Detect which cell encompasses the target text, then output its [X, Y] center coordinate. 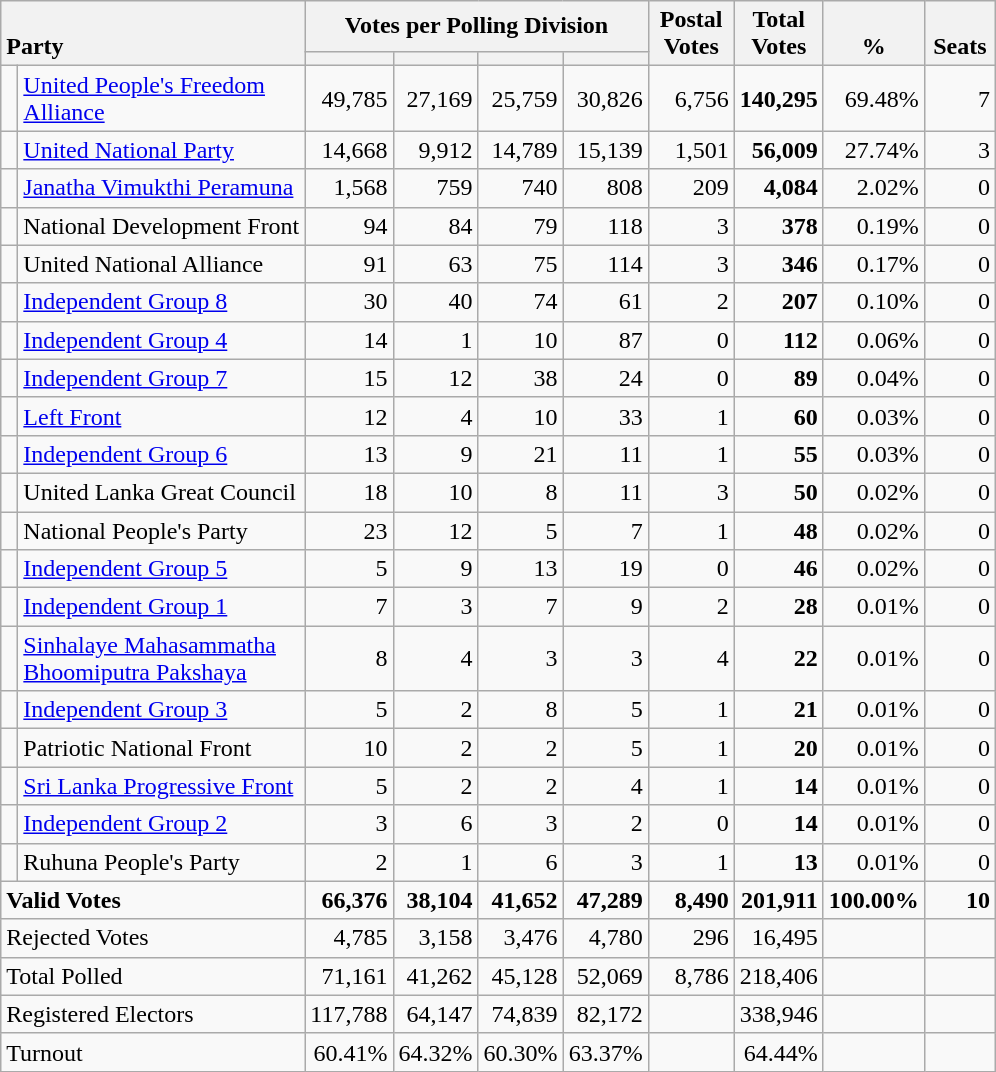
Independent Group 3 [162, 710]
338,946 [778, 1014]
89 [778, 378]
6,756 [691, 98]
4,780 [606, 938]
45,128 [520, 976]
Independent Group 1 [162, 607]
Independent Group 4 [162, 340]
22 [778, 658]
30,826 [606, 98]
4,785 [349, 938]
23 [349, 531]
63 [436, 264]
9,912 [436, 150]
41,652 [520, 900]
55 [778, 454]
64.44% [778, 1052]
0.17% [874, 264]
Independent Group 8 [162, 302]
100.00% [874, 900]
Sri Lanka Progressive Front [162, 786]
94 [349, 226]
75 [520, 264]
66,376 [349, 900]
87 [606, 340]
30 [349, 302]
United People's FreedomAlliance [162, 98]
United Lanka Great Council [162, 492]
61 [606, 302]
40 [436, 302]
46 [778, 569]
United National Party [162, 150]
Registered Electors [153, 1014]
117,788 [349, 1014]
740 [520, 188]
378 [778, 226]
United National Alliance [162, 264]
% [874, 34]
Janatha Vimukthi Peramuna [162, 188]
56,009 [778, 150]
Independent Group 6 [162, 454]
Left Front [162, 416]
41,262 [436, 976]
Valid Votes [153, 900]
19 [606, 569]
71,161 [349, 976]
Total Polled [153, 976]
Total Votes [778, 34]
2.02% [874, 188]
346 [778, 264]
201,911 [778, 900]
140,295 [778, 98]
49,785 [349, 98]
Party [153, 34]
8,490 [691, 900]
38 [520, 378]
74 [520, 302]
Sinhalaye MahasammathaBhoomiputra Pakshaya [162, 658]
48 [778, 531]
15 [349, 378]
209 [691, 188]
8,786 [691, 976]
Independent Group 2 [162, 824]
296 [691, 938]
64,147 [436, 1014]
38,104 [436, 900]
27.74% [874, 150]
Patriotic National Front [162, 748]
National People's Party [162, 531]
91 [349, 264]
47,289 [606, 900]
50 [778, 492]
Rejected Votes [153, 938]
207 [778, 302]
69.48% [874, 98]
14,668 [349, 150]
20 [778, 748]
84 [436, 226]
0.10% [874, 302]
Votes per Polling Division [476, 26]
4,084 [778, 188]
24 [606, 378]
808 [606, 188]
118 [606, 226]
27,169 [436, 98]
0.06% [874, 340]
33 [606, 416]
112 [778, 340]
15,139 [606, 150]
1,501 [691, 150]
Seats [960, 34]
74,839 [520, 1014]
16,495 [778, 938]
14,789 [520, 150]
63.37% [606, 1052]
759 [436, 188]
Independent Group 5 [162, 569]
3,476 [520, 938]
52,069 [606, 976]
60 [778, 416]
114 [606, 264]
Independent Group 7 [162, 378]
25,759 [520, 98]
28 [778, 607]
60.41% [349, 1052]
0.19% [874, 226]
National Development Front [162, 226]
79 [520, 226]
82,172 [606, 1014]
Turnout [153, 1052]
0.04% [874, 378]
64.32% [436, 1052]
18 [349, 492]
60.30% [520, 1052]
Ruhuna People's Party [162, 862]
218,406 [778, 976]
PostalVotes [691, 34]
1,568 [349, 188]
3,158 [436, 938]
